Return the (x, y) coordinate for the center point of the cell that contains the specified text.  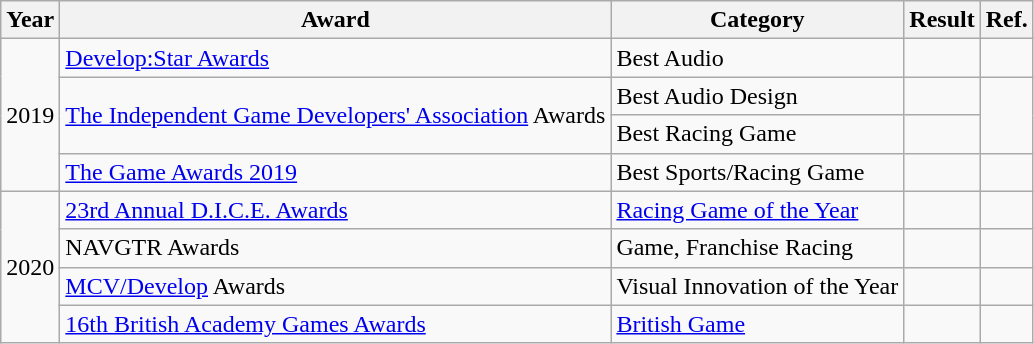
Award (336, 20)
Year (30, 20)
British Game (758, 324)
Racing Game of the Year (758, 210)
Best Audio (758, 58)
NAVGTR Awards (336, 248)
Best Sports/Racing Game (758, 172)
16th British Academy Games Awards (336, 324)
Best Racing Game (758, 134)
2020 (30, 267)
Game, Franchise Racing (758, 248)
23rd Annual D.I.C.E. Awards (336, 210)
2019 (30, 115)
Visual Innovation of the Year (758, 286)
MCV/Develop Awards (336, 286)
Category (758, 20)
Develop:Star Awards (336, 58)
Ref. (1006, 20)
The Game Awards 2019 (336, 172)
Result (942, 20)
Best Audio Design (758, 96)
The Independent Game Developers' Association Awards (336, 115)
